Output the [X, Y] coordinate of the center of the cell containing the given text.  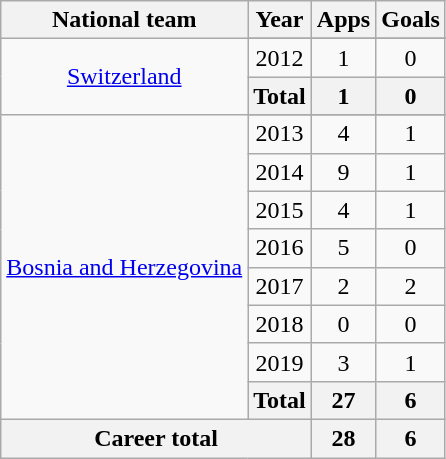
2012 [280, 58]
2015 [280, 210]
National team [124, 20]
27 [343, 400]
5 [343, 248]
Bosnia and Herzegovina [124, 267]
Career total [156, 438]
2016 [280, 248]
Goals [411, 20]
2018 [280, 324]
2017 [280, 286]
2013 [280, 134]
Apps [343, 20]
3 [343, 362]
Switzerland [124, 77]
Year [280, 20]
2014 [280, 172]
28 [343, 438]
2019 [280, 362]
9 [343, 172]
